Capture the cell that displays the provided text and extract its [X, Y] central coordinate. 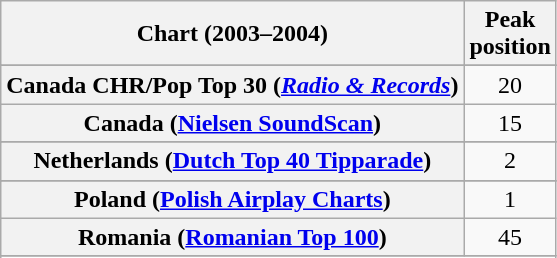
20 [510, 85]
Peakposition [510, 34]
2 [510, 161]
Netherlands (Dutch Top 40 Tipparade) [232, 161]
15 [510, 123]
Chart (2003–2004) [232, 34]
Romania (Romanian Top 100) [232, 237]
Poland (Polish Airplay Charts) [232, 199]
1 [510, 199]
45 [510, 237]
Canada (Nielsen SoundScan) [232, 123]
Canada CHR/Pop Top 30 (Radio & Records) [232, 85]
